Provide the (X, Y) coordinate of the cell's center where the given text is located.  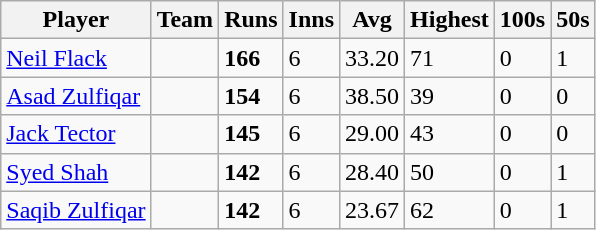
Asad Zulfiqar (76, 96)
166 (251, 58)
Jack Tector (76, 134)
154 (251, 96)
50s (573, 20)
38.50 (372, 96)
39 (450, 96)
Syed Shah (76, 172)
29.00 (372, 134)
Runs (251, 20)
Team (185, 20)
Avg (372, 20)
71 (450, 58)
Neil Flack (76, 58)
62 (450, 210)
28.40 (372, 172)
Highest (450, 20)
50 (450, 172)
43 (450, 134)
145 (251, 134)
23.67 (372, 210)
33.20 (372, 58)
100s (522, 20)
Saqib Zulfiqar (76, 210)
Inns (311, 20)
Player (76, 20)
